Search for the cell housing the specified text and yield its (X, Y) center coordinate. 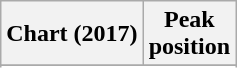
Chart (2017) (72, 34)
Peak position (189, 34)
